Determine the (X, Y) coordinate at the center of the cell enclosing the given text.  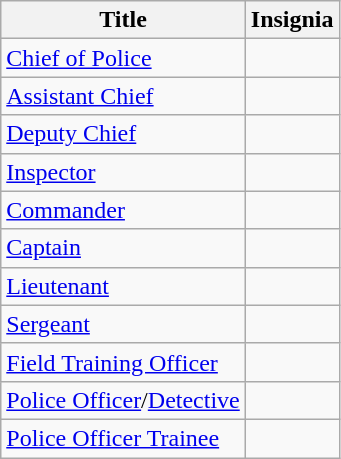
Title (124, 20)
Field Training Officer (124, 362)
Sergeant (124, 324)
Captain (124, 248)
Commander (124, 210)
Police Officer/Detective (124, 400)
Lieutenant (124, 286)
Assistant Chief (124, 96)
Deputy Chief (124, 134)
Inspector (124, 172)
Chief of Police (124, 58)
Police Officer Trainee (124, 438)
Insignia (292, 20)
